From the cell containing the given text, extract its center point as (X, Y) coordinate. 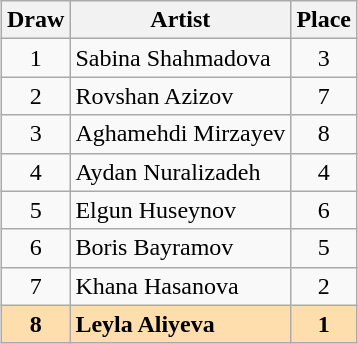
Khana Hasanova (180, 286)
Draw (35, 20)
Rovshan Azizov (180, 96)
Artist (180, 20)
Aydan Nuralizadeh (180, 172)
Boris Bayramov (180, 248)
Elgun Huseynov (180, 210)
Leyla Aliyeva (180, 324)
Sabina Shahmadova (180, 58)
Aghamehdi Mirzayev (180, 134)
Place (324, 20)
